Search for the cell housing the specified text and yield its (X, Y) center coordinate. 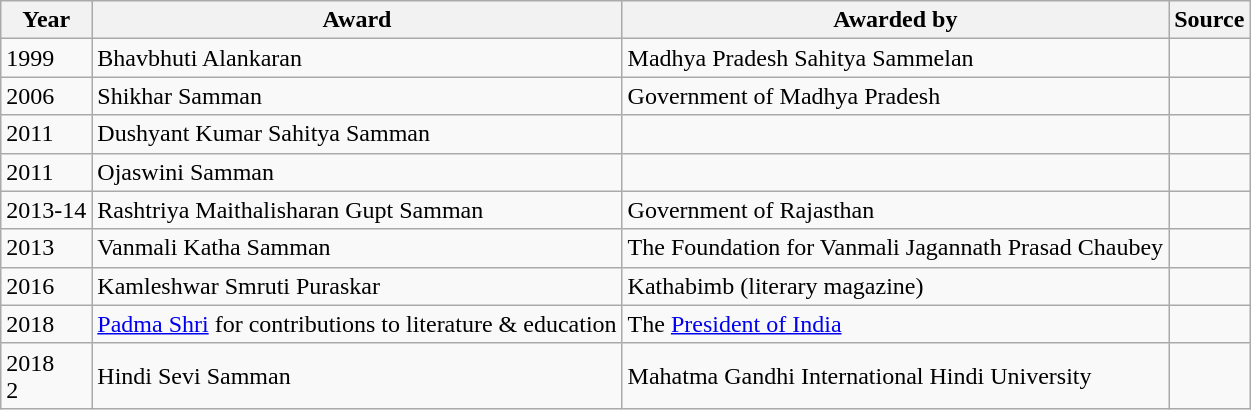
Awarded by (896, 20)
Shikhar Samman (357, 96)
Source (1210, 20)
Mahatma Gandhi International Hindi University (896, 376)
Ojaswini Samman (357, 172)
The President of India (896, 324)
Government of Rajasthan (896, 210)
1999 (46, 58)
Government of Madhya Pradesh (896, 96)
Bhavbhuti Alankaran (357, 58)
Year (46, 20)
Padma Shri for contributions to literature & education (357, 324)
Rashtriya Maithalisharan Gupt Samman (357, 210)
Dushyant Kumar Sahitya Samman (357, 134)
20182 (46, 376)
2013 (46, 248)
The Foundation for Vanmali Jagannath Prasad Chaubey (896, 248)
2013-14 (46, 210)
2006 (46, 96)
Hindi Sevi Samman (357, 376)
2018 (46, 324)
Award (357, 20)
2016 (46, 286)
Kamleshwar Smruti Puraskar (357, 286)
Madhya Pradesh Sahitya Sammelan (896, 58)
Vanmali Katha Samman (357, 248)
Kathabimb (literary magazine) (896, 286)
